Return the (x, y) coordinate for the center point of the cell that contains the specified text.  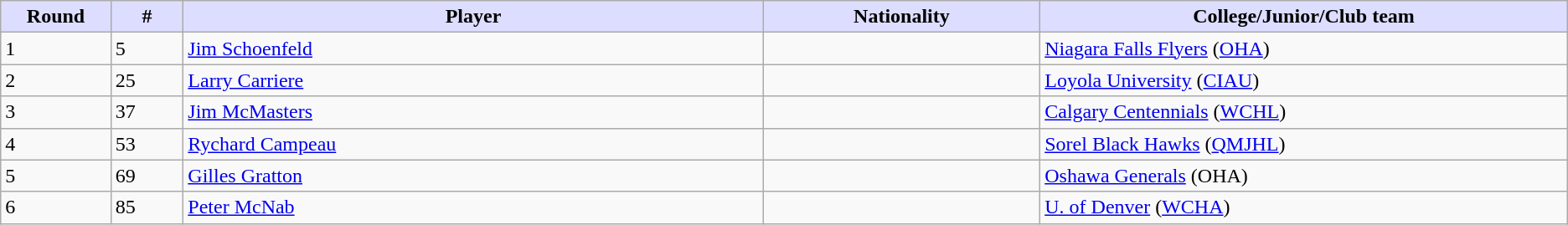
Jim McMasters (473, 112)
U. of Denver (WCHA) (1304, 207)
Oshawa Generals (OHA) (1304, 176)
Player (473, 17)
3 (56, 112)
53 (147, 144)
69 (147, 176)
College/Junior/Club team (1304, 17)
Niagara Falls Flyers (OHA) (1304, 49)
Peter McNab (473, 207)
25 (147, 80)
Calgary Centennials (WCHL) (1304, 112)
37 (147, 112)
4 (56, 144)
Rychard Campeau (473, 144)
1 (56, 49)
Gilles Gratton (473, 176)
Larry Carriere (473, 80)
Loyola University (CIAU) (1304, 80)
Jim Schoenfeld (473, 49)
# (147, 17)
85 (147, 207)
Sorel Black Hawks (QMJHL) (1304, 144)
6 (56, 207)
2 (56, 80)
Round (56, 17)
Nationality (901, 17)
